Pinpoint the cell where the given text exists, returning its [X, Y] midpoint coordinate. 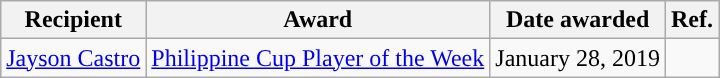
Jayson Castro [74, 58]
Ref. [692, 20]
Date awarded [578, 20]
Award [318, 20]
January 28, 2019 [578, 58]
Philippine Cup Player of the Week [318, 58]
Recipient [74, 20]
